Extract the (x, y) coordinate from the center of the cell holding the provided text.  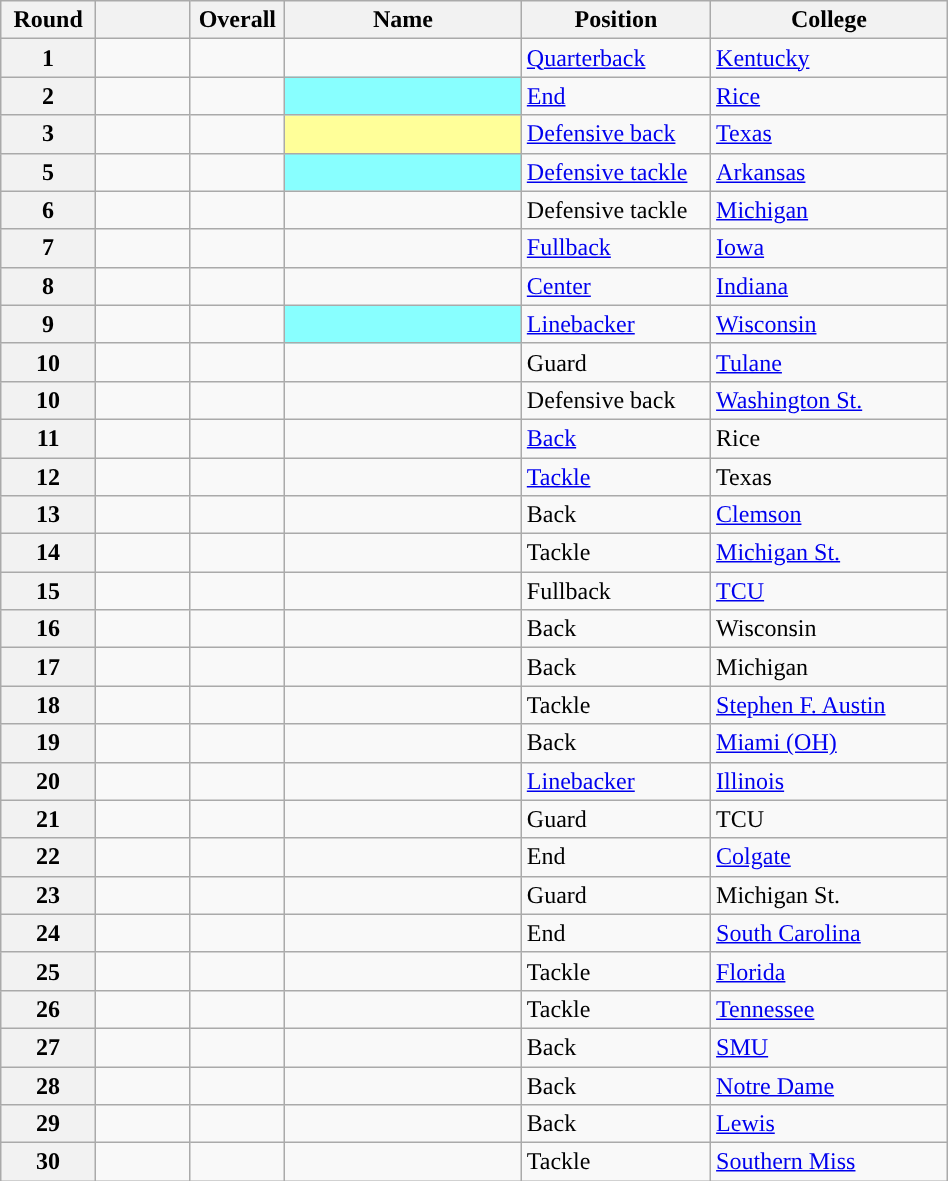
5 (48, 172)
Lewis (830, 1124)
Colgate (830, 857)
Southern Miss (830, 1162)
19 (48, 743)
SMU (830, 1047)
2 (48, 96)
Washington St. (830, 400)
18 (48, 705)
15 (48, 591)
23 (48, 895)
Miami (OH) (830, 743)
1 (48, 58)
Iowa (830, 248)
Quarterback (616, 58)
26 (48, 1009)
College (830, 20)
Center (616, 286)
Round (48, 20)
Stephen F. Austin (830, 705)
25 (48, 971)
8 (48, 286)
Notre Dame (830, 1085)
20 (48, 781)
Name (404, 20)
Kentucky (830, 58)
21 (48, 819)
Indiana (830, 286)
Florida (830, 971)
9 (48, 324)
Arkansas (830, 172)
Illinois (830, 781)
South Carolina (830, 933)
22 (48, 857)
12 (48, 477)
17 (48, 667)
Overall (238, 20)
6 (48, 210)
Position (616, 20)
24 (48, 933)
7 (48, 248)
3 (48, 134)
30 (48, 1162)
16 (48, 629)
Tennessee (830, 1009)
11 (48, 438)
27 (48, 1047)
Tulane (830, 362)
29 (48, 1124)
13 (48, 515)
28 (48, 1085)
Clemson (830, 515)
14 (48, 553)
